Scan for the cell matching the given text and deliver its [X, Y] coordinate at center. 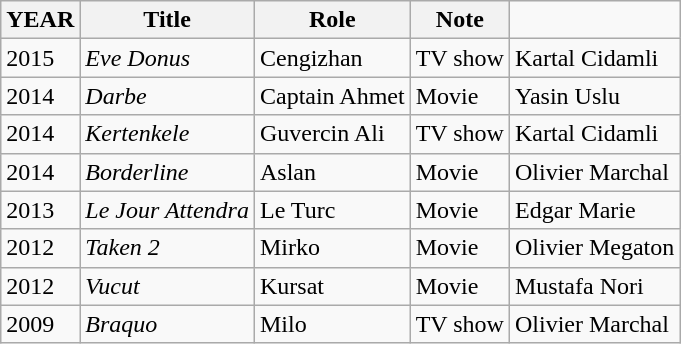
Mirko [332, 248]
Vucut [168, 286]
YEAR [40, 20]
Kertenkele [168, 134]
Yasin Uslu [594, 96]
Taken 2 [168, 248]
2013 [40, 210]
Edgar Marie [594, 210]
Olivier Megaton [594, 248]
Borderline [168, 172]
Title [168, 20]
Milo [332, 324]
Guvercin Ali [332, 134]
Kursat [332, 286]
Le Jour Attendra [168, 210]
Aslan [332, 172]
Mustafa Nori [594, 286]
Captain Ahmet [332, 96]
2009 [40, 324]
Braquo [168, 324]
Role [332, 20]
Darbe [168, 96]
Le Turc [332, 210]
Note [460, 20]
2015 [40, 58]
Cengizhan [332, 58]
Eve Donus [168, 58]
